Scan for the cell matching the given text and deliver its [X, Y] coordinate at center. 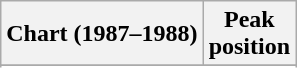
Peakposition [249, 34]
Chart (1987–1988) [102, 34]
